Scan for the cell matching the given text and deliver its [X, Y] coordinate at center. 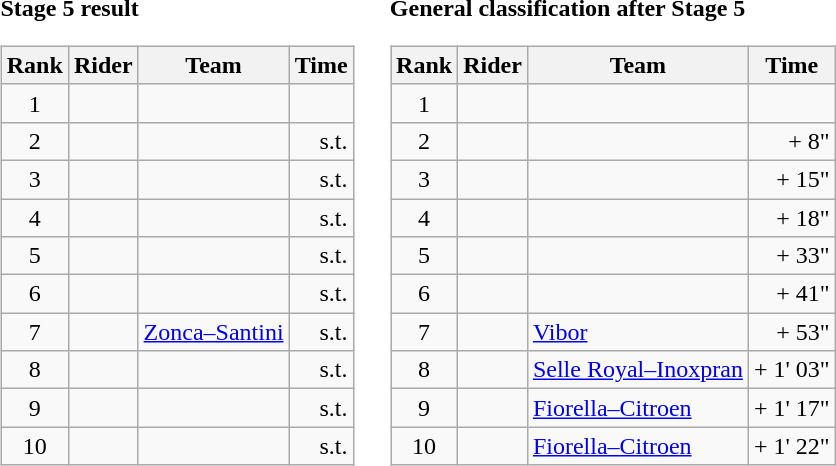
+ 8" [792, 141]
+ 18" [792, 217]
+ 53" [792, 332]
Zonca–Santini [214, 332]
+ 15" [792, 179]
+ 1' 17" [792, 408]
+ 1' 22" [792, 446]
+ 41" [792, 294]
+ 1' 03" [792, 370]
Selle Royal–Inoxpran [638, 370]
Vibor [638, 332]
+ 33" [792, 256]
